Search for the cell housing the specified text and yield its [x, y] center coordinate. 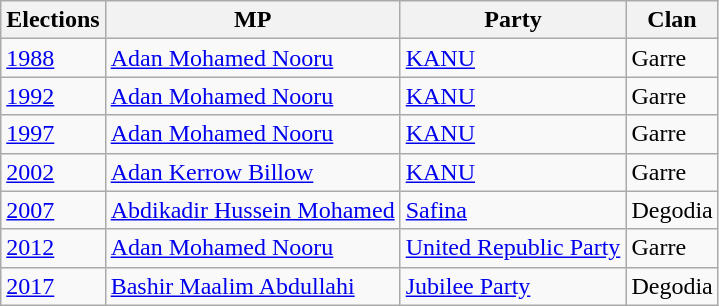
1997 [53, 134]
Elections [53, 20]
Party [513, 20]
Abdikadir Hussein Mohamed [252, 210]
1992 [53, 96]
Adan Kerrow Billow [252, 172]
2007 [53, 210]
Bashir Maalim Abdullahi [252, 286]
2017 [53, 286]
2002 [53, 172]
1988 [53, 58]
Jubilee Party [513, 286]
Clan [672, 20]
MP [252, 20]
United Republic Party [513, 248]
Safina [513, 210]
2012 [53, 248]
